Locate the cell with the specified text and output its [X, Y] center coordinate. 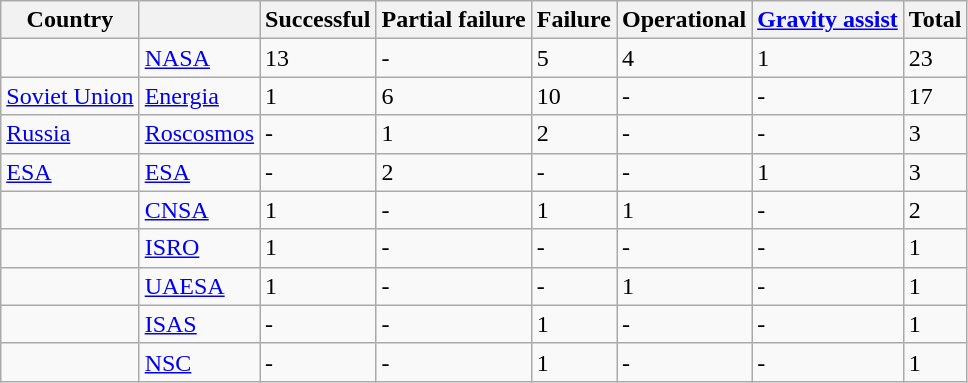
17 [935, 96]
Country [70, 20]
Russia [70, 134]
ISRO [199, 248]
Operational [684, 20]
23 [935, 58]
5 [574, 58]
Gravity assist [828, 20]
NSC [199, 362]
Partial failure [454, 20]
4 [684, 58]
13 [318, 58]
Total [935, 20]
Energia [199, 96]
Failure [574, 20]
UAESA [199, 286]
ISAS [199, 324]
10 [574, 96]
NASA [199, 58]
Roscosmos [199, 134]
6 [454, 96]
Successful [318, 20]
Soviet Union [70, 96]
CNSA [199, 210]
